Determine the [X, Y] coordinate at the center of the cell enclosing the given text.  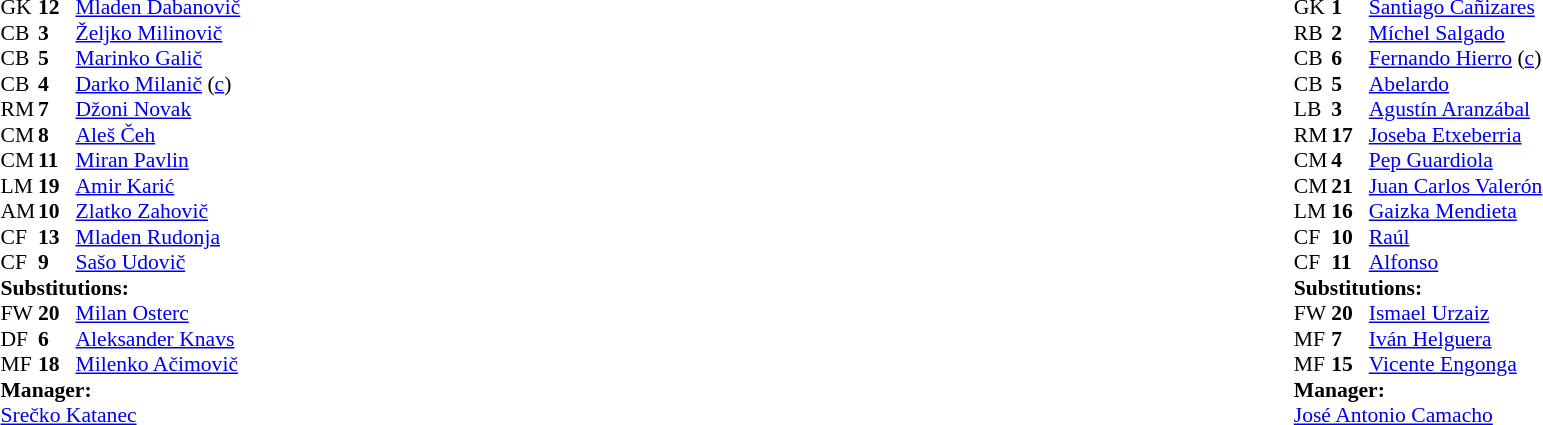
Raúl [1456, 237]
Marinko Galič [158, 59]
17 [1350, 135]
15 [1350, 365]
Gaizka Mendieta [1456, 211]
16 [1350, 211]
19 [57, 186]
Abelardo [1456, 84]
Miran Pavlin [158, 161]
Alfonso [1456, 263]
Aleš Čeh [158, 135]
LB [1313, 109]
2 [1350, 33]
Juan Carlos Valerón [1456, 186]
Sašo Udovič [158, 263]
Aleksander Knavs [158, 339]
18 [57, 365]
Milan Osterc [158, 313]
Joseba Etxeberria [1456, 135]
13 [57, 237]
Pep Guardiola [1456, 161]
AM [19, 211]
Željko Milinovič [158, 33]
Mladen Rudonja [158, 237]
Zlatko Zahovič [158, 211]
DF [19, 339]
9 [57, 263]
Fernando Hierro (c) [1456, 59]
Darko Milanič (c) [158, 84]
Ismael Urzaiz [1456, 313]
Amir Karić [158, 186]
21 [1350, 186]
RB [1313, 33]
Vicente Engonga [1456, 365]
Milenko Ačimovič [158, 365]
Agustín Aranzábal [1456, 109]
Iván Helguera [1456, 339]
Míchel Salgado [1456, 33]
8 [57, 135]
Džoni Novak [158, 109]
